Locate the cell with the specified text and output its (x, y) center coordinate. 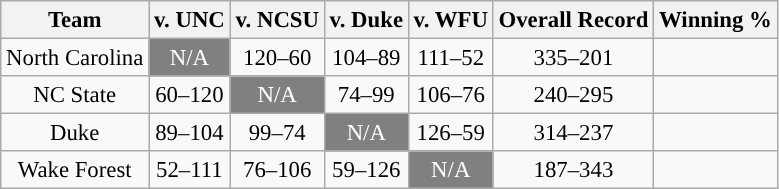
Team (75, 20)
52–111 (190, 170)
NC State (75, 95)
111–52 (450, 58)
v. WFU (450, 20)
74–99 (366, 95)
59–126 (366, 170)
v. Duke (366, 20)
99–74 (277, 133)
89–104 (190, 133)
104–89 (366, 58)
Overall Record (574, 20)
126–59 (450, 133)
v. UNC (190, 20)
240–295 (574, 95)
Winning % (716, 20)
v. NCSU (277, 20)
60–120 (190, 95)
North Carolina (75, 58)
Wake Forest (75, 170)
Duke (75, 133)
187–343 (574, 170)
120–60 (277, 58)
314–237 (574, 133)
76–106 (277, 170)
106–76 (450, 95)
335–201 (574, 58)
